Detect which cell encompasses the target text, then output its [x, y] center coordinate. 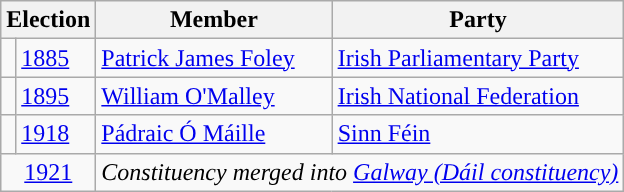
1918 [56, 134]
Irish Parliamentary Party [478, 58]
Sinn Féin [478, 134]
1921 [48, 172]
Party [478, 20]
Irish National Federation [478, 96]
1895 [56, 96]
Constituency merged into Galway (Dáil constituency) [360, 172]
Election [48, 20]
Member [214, 20]
1885 [56, 58]
Patrick James Foley [214, 58]
William O'Malley [214, 96]
Pádraic Ó Máille [214, 134]
